Search for the cell housing the specified text and yield its [X, Y] center coordinate. 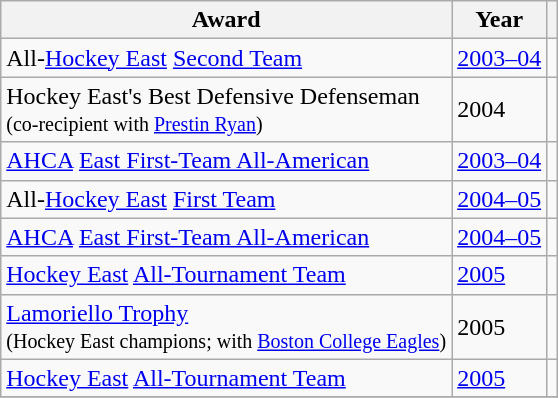
Year [500, 20]
2004 [500, 110]
All-Hockey East Second Team [226, 58]
Lamoriello Trophy (Hockey East champions; with Boston College Eagles) [226, 326]
All-Hockey East First Team [226, 199]
Hockey East's Best Defensive Defenseman (co-recipient with Prestin Ryan) [226, 110]
Award [226, 20]
